Return [x, y] of the center of cell containing provided text 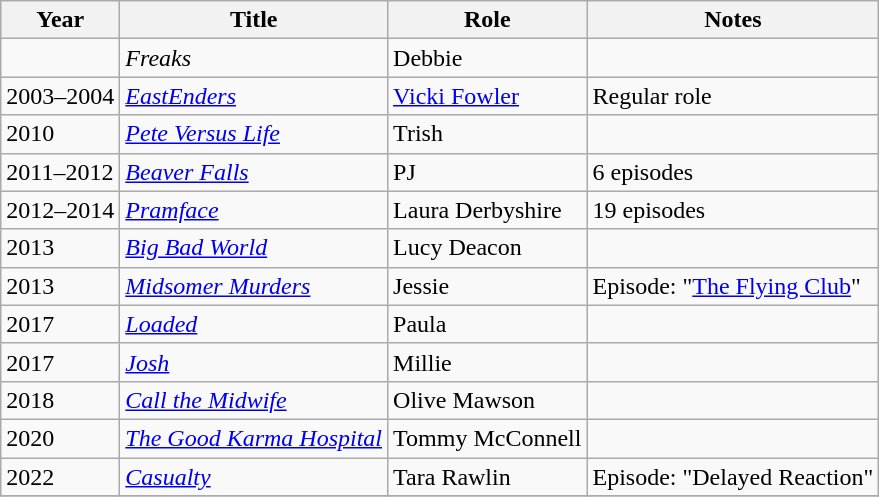
Debbie [488, 58]
Midsomer Murders [254, 286]
Title [254, 20]
PJ [488, 172]
Big Bad World [254, 248]
Lucy Deacon [488, 248]
Laura Derbyshire [488, 210]
Paula [488, 324]
Loaded [254, 324]
2003–2004 [60, 96]
Tara Rawlin [488, 477]
EastEnders [254, 96]
Casualty [254, 477]
Jessie [488, 286]
Tommy McConnell [488, 438]
2011–2012 [60, 172]
19 episodes [733, 210]
Pete Versus Life [254, 134]
Year [60, 20]
6 episodes [733, 172]
The Good Karma Hospital [254, 438]
Millie [488, 362]
2010 [60, 134]
Josh [254, 362]
Beaver Falls [254, 172]
Pramface [254, 210]
2022 [60, 477]
Notes [733, 20]
Regular role [733, 96]
2020 [60, 438]
Role [488, 20]
Freaks [254, 58]
Episode: "The Flying Club" [733, 286]
Call the Midwife [254, 400]
Olive Mawson [488, 400]
2012–2014 [60, 210]
2018 [60, 400]
Trish [488, 134]
Vicki Fowler [488, 96]
Episode: "Delayed Reaction" [733, 477]
